Identify which cell holds the provided text, then report its (x, y) central coordinate. 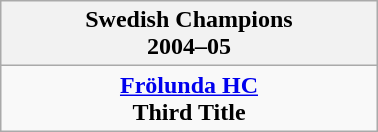
Swedish Champions2004–05 (189, 34)
Frölunda HCThird Title (189, 98)
